Extract the (X, Y) coordinate from the center of the cell holding the provided text.  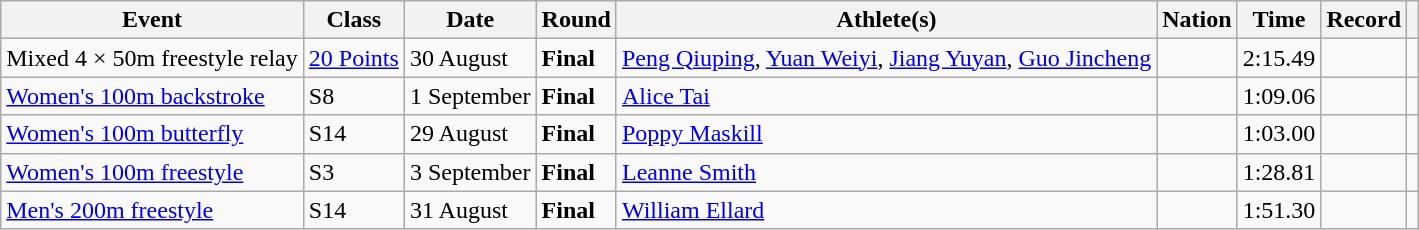
1 September (470, 96)
2:15.49 (1279, 58)
Women's 100m butterfly (152, 134)
William Ellard (886, 210)
Nation (1197, 20)
29 August (470, 134)
S8 (354, 96)
31 August (470, 210)
S3 (354, 172)
Class (354, 20)
20 Points (354, 58)
Women's 100m backstroke (152, 96)
Athlete(s) (886, 20)
Round (576, 20)
3 September (470, 172)
Leanne Smith (886, 172)
Time (1279, 20)
1:09.06 (1279, 96)
1:51.30 (1279, 210)
Peng Qiuping, Yuan Weiyi, Jiang Yuyan, Guo Jincheng (886, 58)
Record (1364, 20)
Mixed 4 × 50m freestyle relay (152, 58)
1:03.00 (1279, 134)
30 August (470, 58)
Poppy Maskill (886, 134)
1:28.81 (1279, 172)
Alice Tai (886, 96)
Date (470, 20)
Men's 200m freestyle (152, 210)
Women's 100m freestyle (152, 172)
Event (152, 20)
